Find where the given text appears and provide that cell's center as (x, y) coordinate. 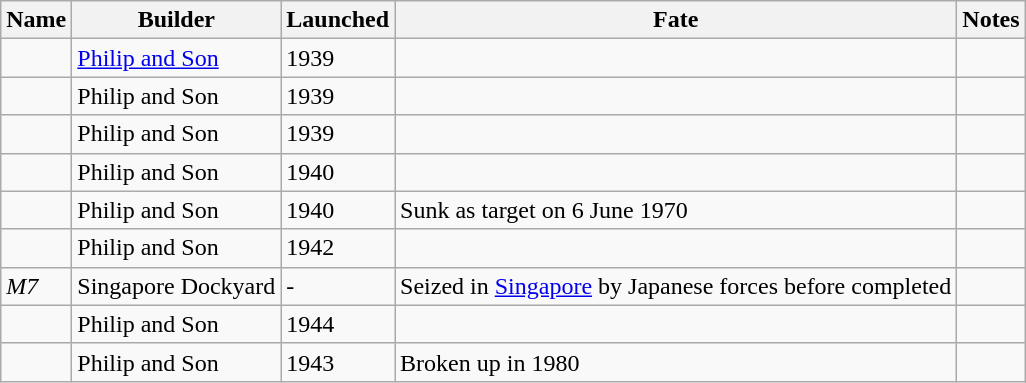
Launched (338, 20)
1944 (338, 324)
Seized in Singapore by Japanese forces before completed (676, 286)
- (338, 286)
M7 (36, 286)
Sunk as target on 6 June 1970 (676, 210)
Singapore Dockyard (176, 286)
1943 (338, 362)
Name (36, 20)
Notes (991, 20)
Broken up in 1980 (676, 362)
Builder (176, 20)
Fate (676, 20)
1942 (338, 248)
